For the text-containing cell, return its midpoint in [x, y] coordinate format. 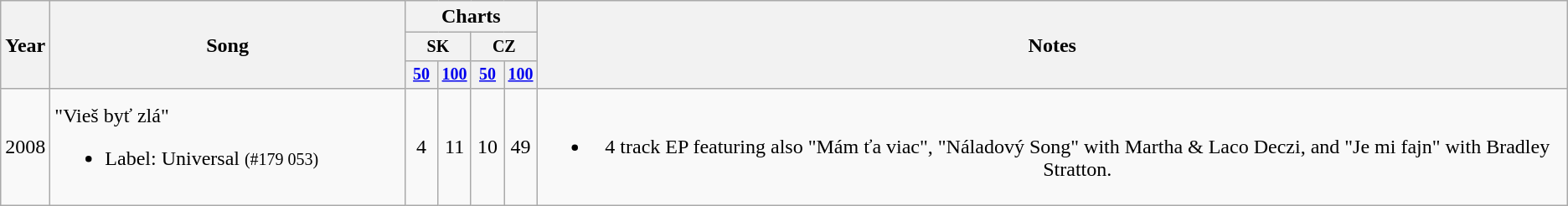
2008 [25, 147]
CZ [504, 47]
Charts [471, 17]
4 track EP featuring also "Mám ťa viac", "Náladový Song" with Martha & Laco Deczi, and "Je mi fajn" with Bradley Stratton. [1052, 147]
4 [420, 147]
Year [25, 45]
SK [437, 47]
11 [454, 147]
Notes [1052, 45]
10 [487, 147]
49 [521, 147]
"Vieš byť zlá"Label: Universal (#179 053) [228, 147]
Song [228, 45]
